Pinpoint the cell where the given text exists, returning its [X, Y] midpoint coordinate. 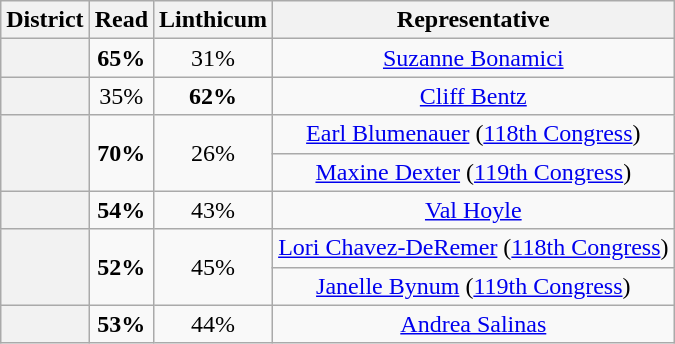
62% [214, 96]
52% [121, 267]
35% [121, 96]
Lori Chavez-DeRemer (118th Congress) [474, 248]
Janelle Bynum (119th Congress) [474, 286]
District [45, 20]
53% [121, 324]
70% [121, 153]
Linthicum [214, 20]
44% [214, 324]
Val Hoyle [474, 210]
Earl Blumenauer (118th Congress) [474, 134]
26% [214, 153]
54% [121, 210]
43% [214, 210]
Representative [474, 20]
Read [121, 20]
Maxine Dexter (119th Congress) [474, 172]
31% [214, 58]
Cliff Bentz [474, 96]
Andrea Salinas [474, 324]
65% [121, 58]
Suzanne Bonamici [474, 58]
45% [214, 267]
